Scan for the cell matching the given text and deliver its [x, y] coordinate at center. 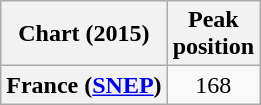
France (SNEP) [84, 85]
Peak position [213, 34]
Chart (2015) [84, 34]
168 [213, 85]
